Return [x, y] of the center of cell containing provided text 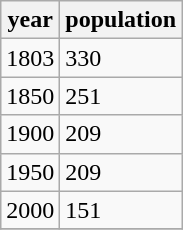
1900 [30, 134]
population [121, 20]
1803 [30, 58]
330 [121, 58]
1950 [30, 172]
151 [121, 210]
2000 [30, 210]
year [30, 20]
251 [121, 96]
1850 [30, 96]
